Provide the [X, Y] coordinate of the cell's center where the given text is located.  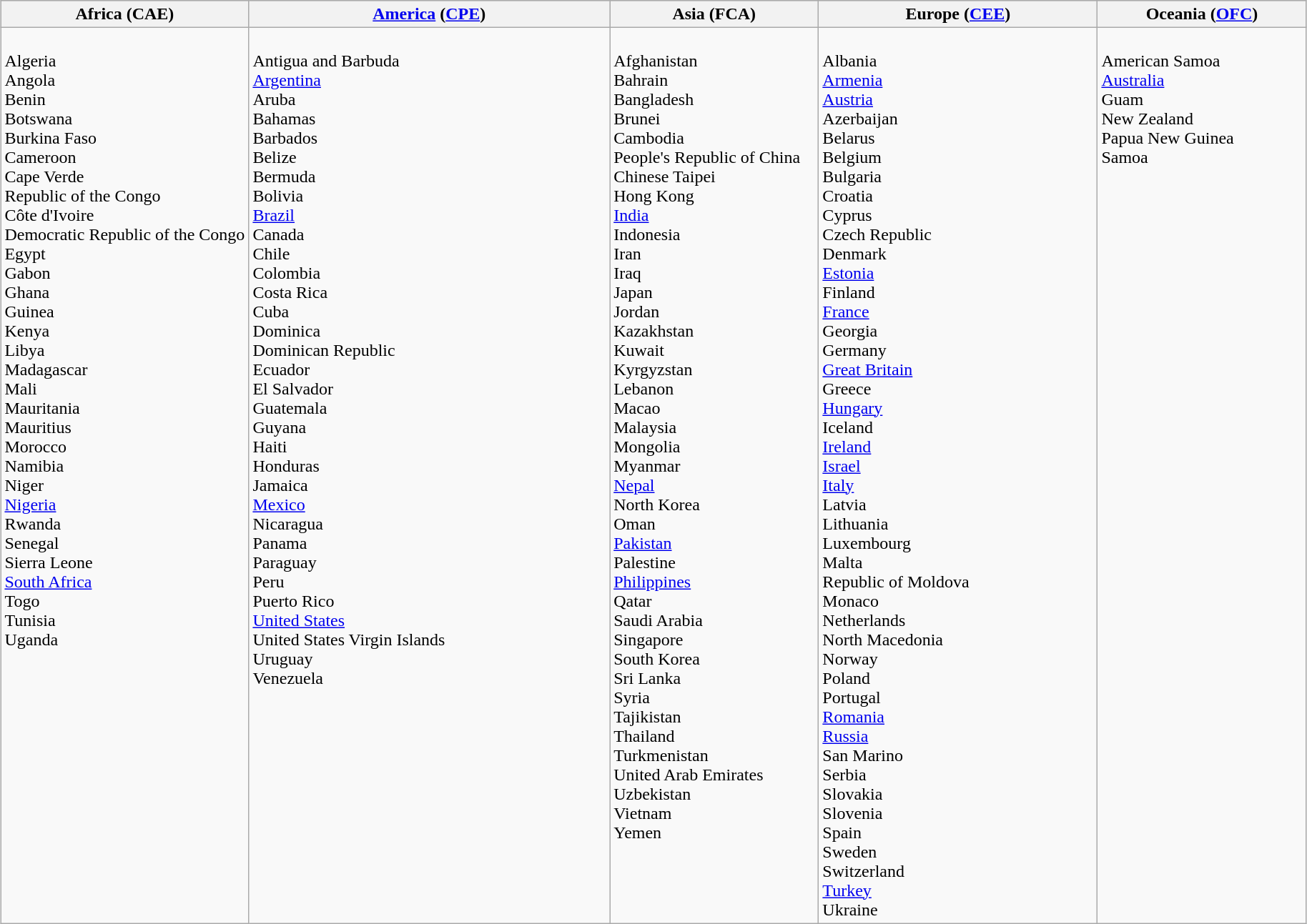
American Samoa Australia Guam New Zealand Papua New Guinea Samoa [1202, 476]
Oceania (OFC) [1202, 14]
Europe (CEE) [958, 14]
Asia (FCA) [714, 14]
America (CPE) [429, 14]
Africa (CAE) [124, 14]
